Locate the cell with the specified text and output its [X, Y] center coordinate. 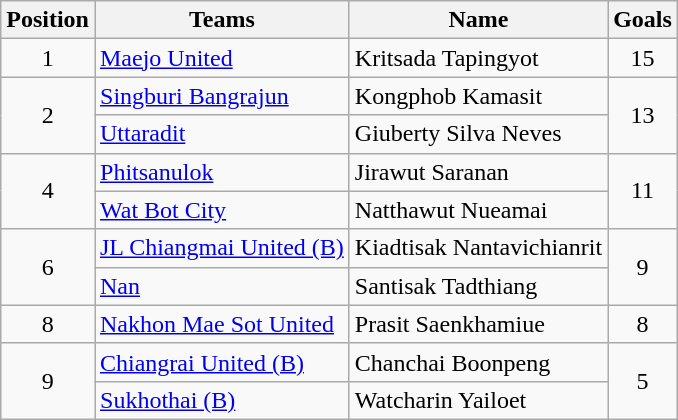
1 [48, 58]
13 [643, 115]
Giuberty Silva Neves [478, 134]
Singburi Bangrajun [222, 96]
Santisak Tadthiang [478, 286]
Chiangrai United (B) [222, 362]
Position [48, 20]
Chanchai Boonpeng [478, 362]
Goals [643, 20]
Kongphob Kamasit [478, 96]
Natthawut Nueamai [478, 210]
Teams [222, 20]
Jirawut Saranan [478, 172]
4 [48, 191]
5 [643, 381]
Wat Bot City [222, 210]
Kritsada Tapingyot [478, 58]
JL Chiangmai United (B) [222, 248]
2 [48, 115]
Nan [222, 286]
15 [643, 58]
Prasit Saenkhamiue [478, 324]
11 [643, 191]
Watcharin Yailoet [478, 400]
Sukhothai (B) [222, 400]
Uttaradit [222, 134]
Name [478, 20]
Kiadtisak Nantavichianrit [478, 248]
Phitsanulok [222, 172]
Nakhon Mae Sot United [222, 324]
6 [48, 267]
Maejo United [222, 58]
